Search for the cell housing the specified text and yield its [x, y] center coordinate. 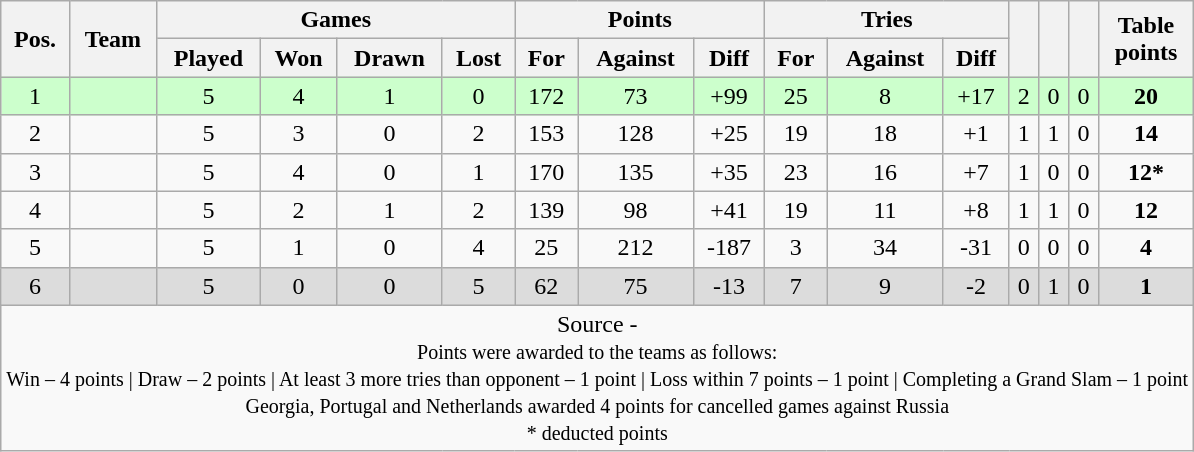
18 [885, 134]
+7 [976, 172]
153 [546, 134]
Lost [478, 58]
+25 [728, 134]
6 [36, 286]
170 [546, 172]
+41 [728, 210]
135 [636, 172]
23 [796, 172]
7 [796, 286]
+35 [728, 172]
98 [636, 210]
73 [636, 96]
16 [885, 172]
+99 [728, 96]
Tablepoints [1146, 39]
11 [885, 210]
139 [546, 210]
+17 [976, 96]
75 [636, 286]
128 [636, 134]
Won [298, 58]
20 [1146, 96]
-2 [976, 286]
Pos. [36, 39]
-31 [976, 248]
-187 [728, 248]
Played [208, 58]
172 [546, 96]
Points [640, 20]
8 [885, 96]
12 [1146, 210]
62 [546, 286]
Tries [887, 20]
212 [636, 248]
14 [1146, 134]
9 [885, 286]
+8 [976, 210]
Team [112, 39]
Drawn [390, 58]
Games [336, 20]
34 [885, 248]
-13 [728, 286]
12* [1146, 172]
+1 [976, 134]
